For the text-containing cell, return its midpoint in (x, y) coordinate format. 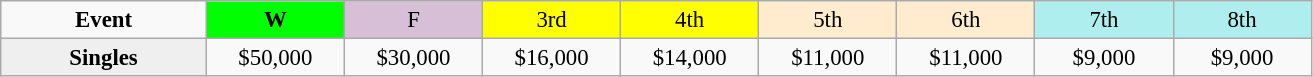
$30,000 (413, 58)
7th (1104, 20)
F (413, 20)
4th (690, 20)
8th (1242, 20)
$14,000 (690, 58)
$50,000 (275, 58)
6th (966, 20)
3rd (552, 20)
Singles (104, 58)
5th (828, 20)
W (275, 20)
Event (104, 20)
$16,000 (552, 58)
